Return [x, y] of the center of cell containing provided text 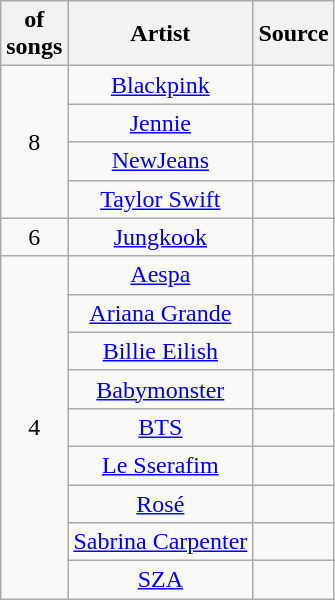
Jennie [160, 123]
Blackpink [160, 85]
Taylor Swift [160, 199]
Rosé [160, 503]
8 [34, 142]
4 [34, 428]
Billie Eilish [160, 351]
Ariana Grande [160, 313]
Aespa [160, 275]
Le Sserafim [160, 465]
NewJeans [160, 161]
SZA [160, 580]
Jungkook [160, 237]
BTS [160, 427]
Sabrina Carpenter [160, 542]
6 [34, 237]
Babymonster [160, 389]
Artist [160, 34]
Source [294, 34]
of songs [34, 34]
